Determine the (x, y) coordinate at the center of the cell enclosing the given text.  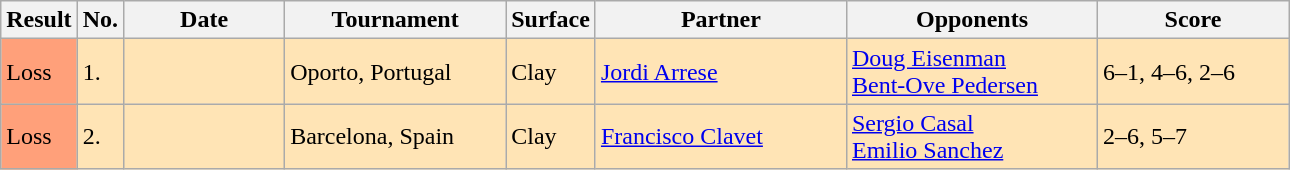
Score (1194, 20)
No. (100, 20)
Doug Eisenman Bent-Ove Pedersen (972, 72)
Partner (720, 20)
6–1, 4–6, 2–6 (1194, 72)
Barcelona, Spain (396, 136)
Sergio Casal Emilio Sanchez (972, 136)
Opponents (972, 20)
Oporto, Portugal (396, 72)
1. (100, 72)
Result (39, 20)
2–6, 5–7 (1194, 136)
Tournament (396, 20)
2. (100, 136)
Jordi Arrese (720, 72)
Surface (551, 20)
Date (204, 20)
Francisco Clavet (720, 136)
